Scan for the cell matching the given text and deliver its (X, Y) coordinate at center. 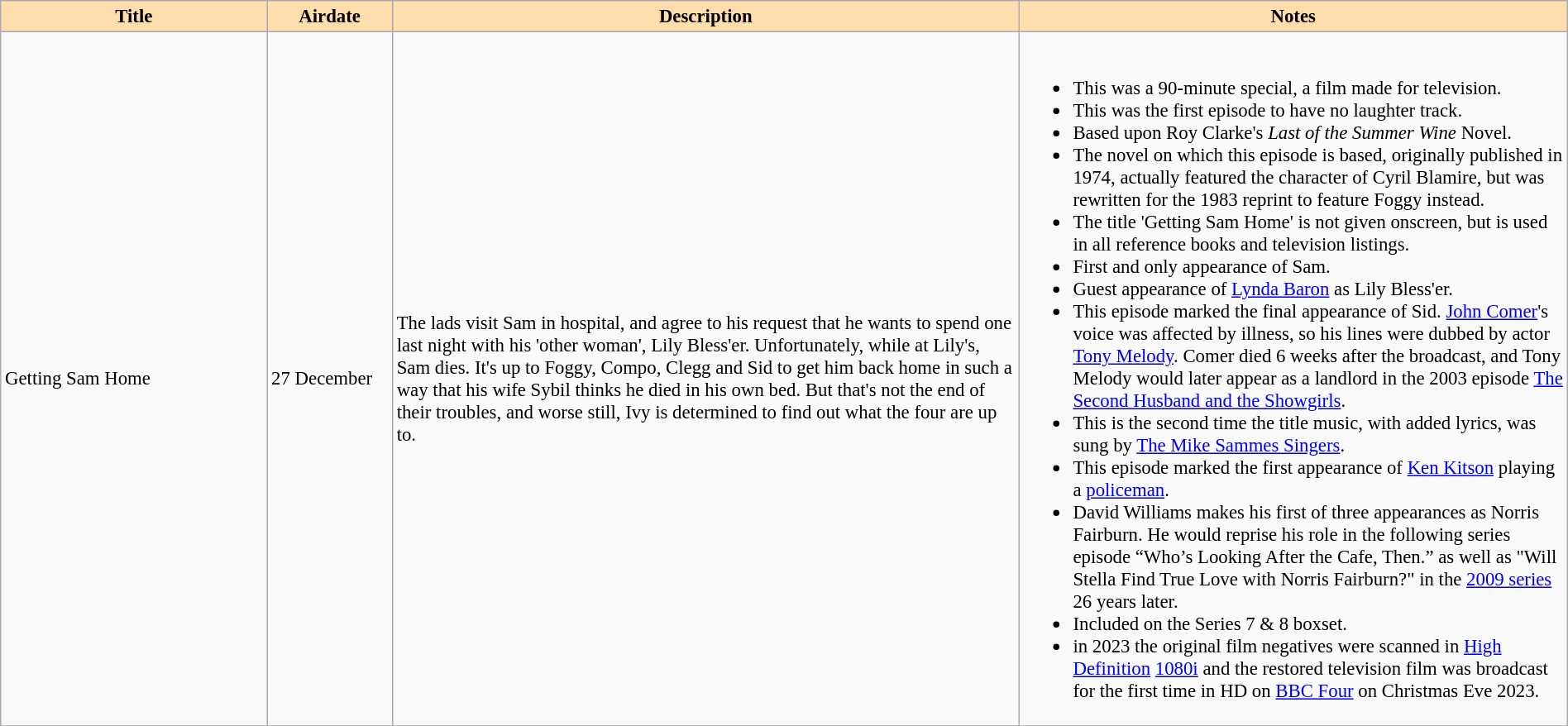
Getting Sam Home (134, 379)
27 December (330, 379)
Title (134, 17)
Airdate (330, 17)
Notes (1293, 17)
Description (705, 17)
